Return [x, y] of the center of cell containing provided text 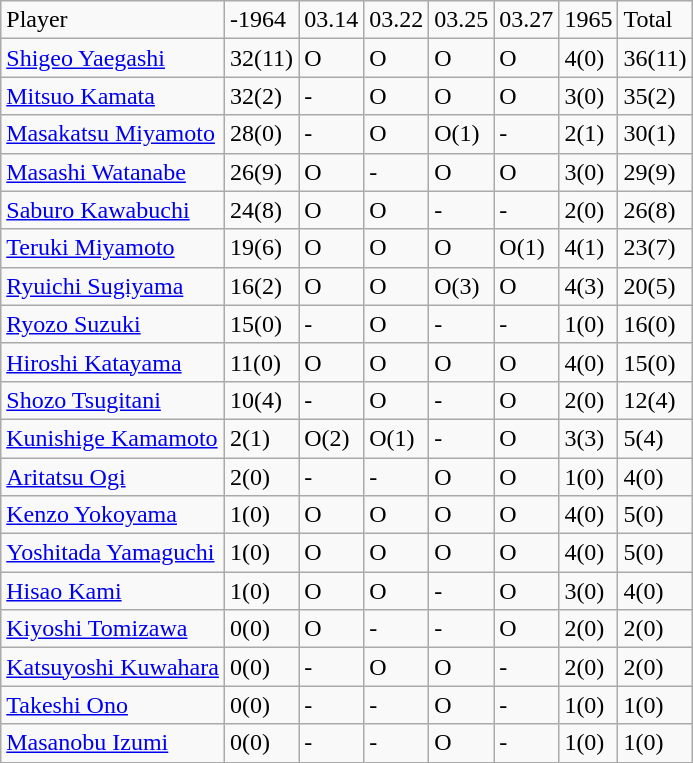
Ryuichi Sugiyama [113, 286]
1965 [588, 20]
12(4) [655, 400]
Shigeo Yaegashi [113, 58]
Hisao Kami [113, 591]
Aritatsu Ogi [113, 477]
O(2) [332, 438]
26(9) [261, 172]
Katsuyoshi Kuwahara [113, 667]
03.14 [332, 20]
O(3) [462, 286]
16(2) [261, 286]
Kiyoshi Tomizawa [113, 629]
Masakatsu Miyamoto [113, 134]
30(1) [655, 134]
20(5) [655, 286]
03.25 [462, 20]
Masashi Watanabe [113, 172]
Kenzo Yokoyama [113, 515]
16(0) [655, 324]
35(2) [655, 96]
32(11) [261, 58]
23(7) [655, 248]
Takeshi Ono [113, 705]
Ryozo Suzuki [113, 324]
Total [655, 20]
Masanobu Izumi [113, 743]
-1964 [261, 20]
24(8) [261, 210]
Yoshitada Yamaguchi [113, 553]
Saburo Kawabuchi [113, 210]
Hiroshi Katayama [113, 362]
Mitsuo Kamata [113, 96]
03.22 [396, 20]
19(6) [261, 248]
3(3) [588, 438]
10(4) [261, 400]
4(3) [588, 286]
4(1) [588, 248]
11(0) [261, 362]
03.27 [526, 20]
Shozo Tsugitani [113, 400]
Kunishige Kamamoto [113, 438]
29(9) [655, 172]
36(11) [655, 58]
5(4) [655, 438]
26(8) [655, 210]
Teruki Miyamoto [113, 248]
Player [113, 20]
28(0) [261, 134]
32(2) [261, 96]
